Locate the cell with the specified text and output its (X, Y) center coordinate. 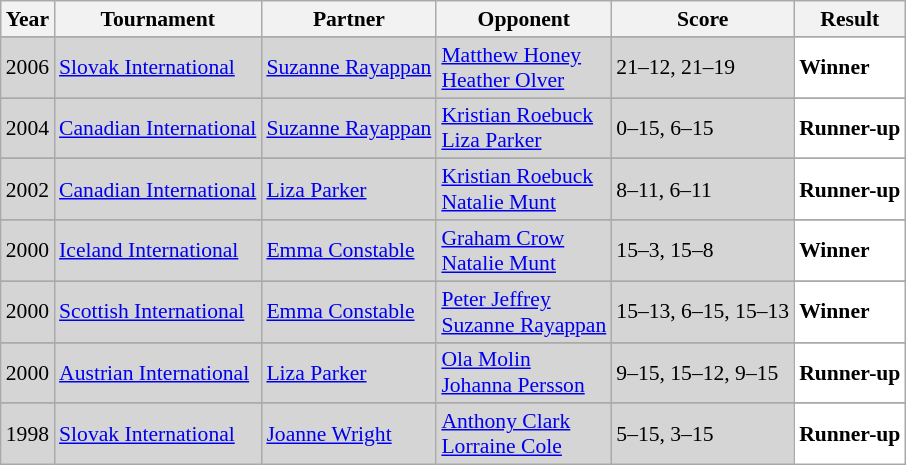
Kristian Roebuck Liza Parker (524, 128)
Peter Jeffrey Suzanne Rayappan (524, 312)
9–15, 15–12, 9–15 (702, 372)
Score (702, 19)
2002 (28, 190)
15–13, 6–15, 15–13 (702, 312)
Anthony Clark Lorraine Cole (524, 434)
Kristian Roebuck Natalie Munt (524, 190)
Austrian International (158, 372)
21–12, 21–19 (702, 68)
Joanne Wright (348, 434)
5–15, 3–15 (702, 434)
Matthew Honey Heather Olver (524, 68)
Graham Crow Natalie Munt (524, 250)
Year (28, 19)
Scottish International (158, 312)
2006 (28, 68)
1998 (28, 434)
2004 (28, 128)
Ola Molin Johanna Persson (524, 372)
15–3, 15–8 (702, 250)
Partner (348, 19)
Result (850, 19)
Iceland International (158, 250)
Opponent (524, 19)
8–11, 6–11 (702, 190)
0–15, 6–15 (702, 128)
Tournament (158, 19)
